Find where the given text appears and provide that cell's center as (X, Y) coordinate. 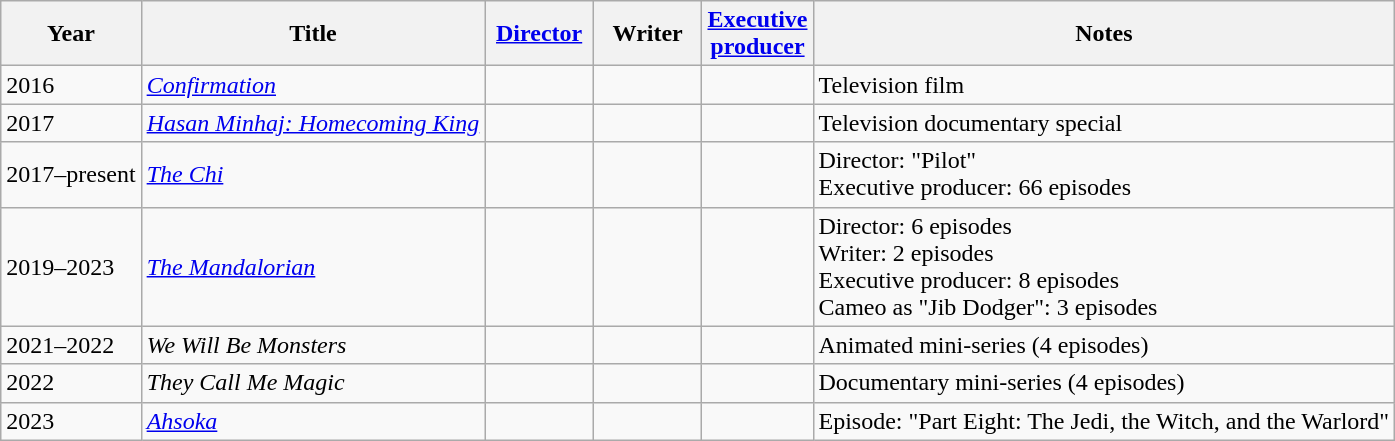
Animated mini-series (4 episodes) (1104, 345)
Year (71, 34)
Television film (1104, 85)
Director (540, 34)
Confirmation (313, 85)
2016 (71, 85)
Notes (1104, 34)
Writer (648, 34)
The Chi (313, 174)
2017–present (71, 174)
2023 (71, 421)
We Will Be Monsters (313, 345)
Executiveproducer (758, 34)
Title (313, 34)
Director: "Pilot"Executive producer: 66 episodes (1104, 174)
2019–2023 (71, 266)
Hasan Minhaj: Homecoming King (313, 123)
They Call Me Magic (313, 383)
The Mandalorian (313, 266)
2021–2022 (71, 345)
Ahsoka (313, 421)
Director: 6 episodesWriter: 2 episodesExecutive producer: 8 episodesCameo as "Jib Dodger": 3 episodes (1104, 266)
Episode: "Part Eight: The Jedi, the Witch, and the Warlord" (1104, 421)
2022 (71, 383)
2017 (71, 123)
Documentary mini-series (4 episodes) (1104, 383)
Television documentary special (1104, 123)
